Detect which cell encompasses the target text, then output its (X, Y) center coordinate. 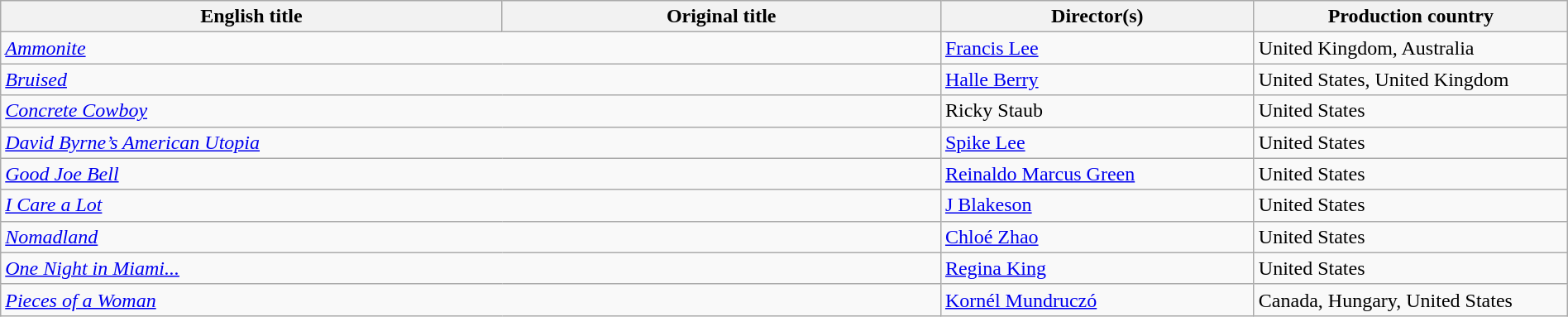
Reinaldo Marcus Green (1097, 174)
Ricky Staub (1097, 111)
United Kingdom, Australia (1411, 48)
Canada, Hungary, United States (1411, 300)
Nomadland (471, 237)
Kornél Mundruczó (1097, 300)
Francis Lee (1097, 48)
Good Joe Bell (471, 174)
I Care a Lot (471, 205)
Spike Lee (1097, 142)
Bruised (471, 79)
United States, United Kingdom (1411, 79)
Original title (721, 17)
One Night in Miami... (471, 268)
Halle Berry (1097, 79)
Chloé Zhao (1097, 237)
Production country (1411, 17)
Director(s) (1097, 17)
Regina King (1097, 268)
Ammonite (471, 48)
J Blakeson (1097, 205)
English title (251, 17)
David Byrne’s American Utopia (471, 142)
Pieces of a Woman (471, 300)
Concrete Cowboy (471, 111)
